Search for the cell housing the specified text and yield its (x, y) center coordinate. 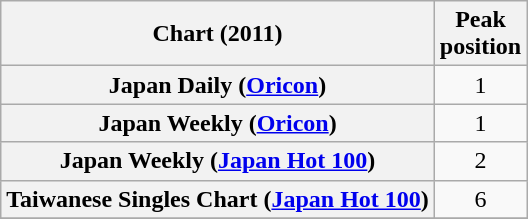
Japan Daily (Oricon) (218, 85)
Peakposition (480, 34)
Japan Weekly (Japan Hot 100) (218, 161)
6 (480, 199)
Taiwanese Singles Chart (Japan Hot 100) (218, 199)
2 (480, 161)
Japan Weekly (Oricon) (218, 123)
Chart (2011) (218, 34)
